Provide the (x, y) coordinate of the cell's center where the given text is located.  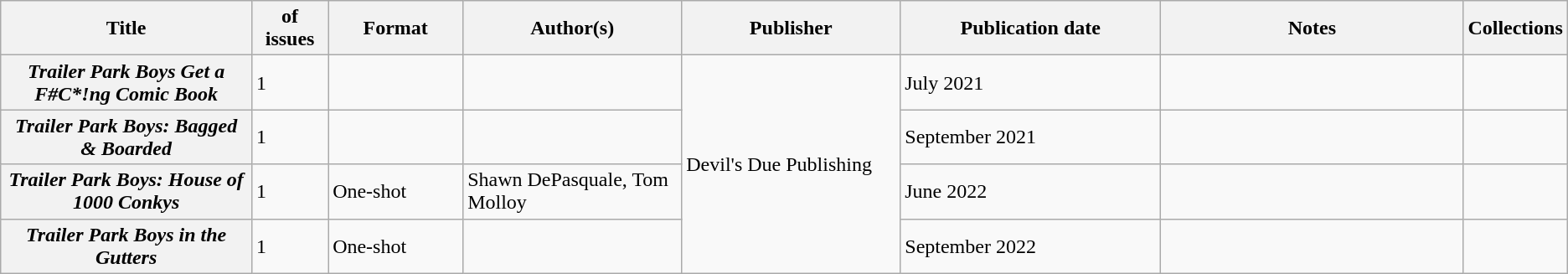
September 2021 (1030, 137)
Trailer Park Boys: House of 1000 Conkys (126, 191)
September 2022 (1030, 246)
Devil's Due Publishing (791, 164)
Format (395, 28)
Trailer Park Boys in the Gutters (126, 246)
Notes (1312, 28)
Title (126, 28)
July 2021 (1030, 82)
Shawn DePasquale, Tom Molloy (573, 191)
Publication date (1030, 28)
Trailer Park Boys Get a F#C*!ng Comic Book (126, 82)
Publisher (791, 28)
Collections (1515, 28)
June 2022 (1030, 191)
Author(s) (573, 28)
Trailer Park Boys: Bagged & Boarded (126, 137)
of issues (290, 28)
